Search for the cell housing the specified text and yield its [x, y] center coordinate. 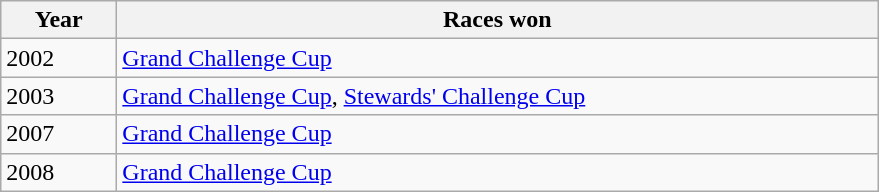
Grand Challenge Cup, Stewards' Challenge Cup [498, 96]
Year [59, 20]
Races won [498, 20]
2007 [59, 134]
2002 [59, 58]
2008 [59, 172]
2003 [59, 96]
